Provide the [X, Y] coordinate of the cell's center where the given text is located.  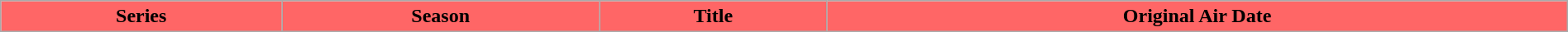
Season [441, 16]
Title [713, 16]
Original Air Date [1198, 16]
Series [141, 16]
